Output the (x, y) coordinate of the center of the cell containing the given text.  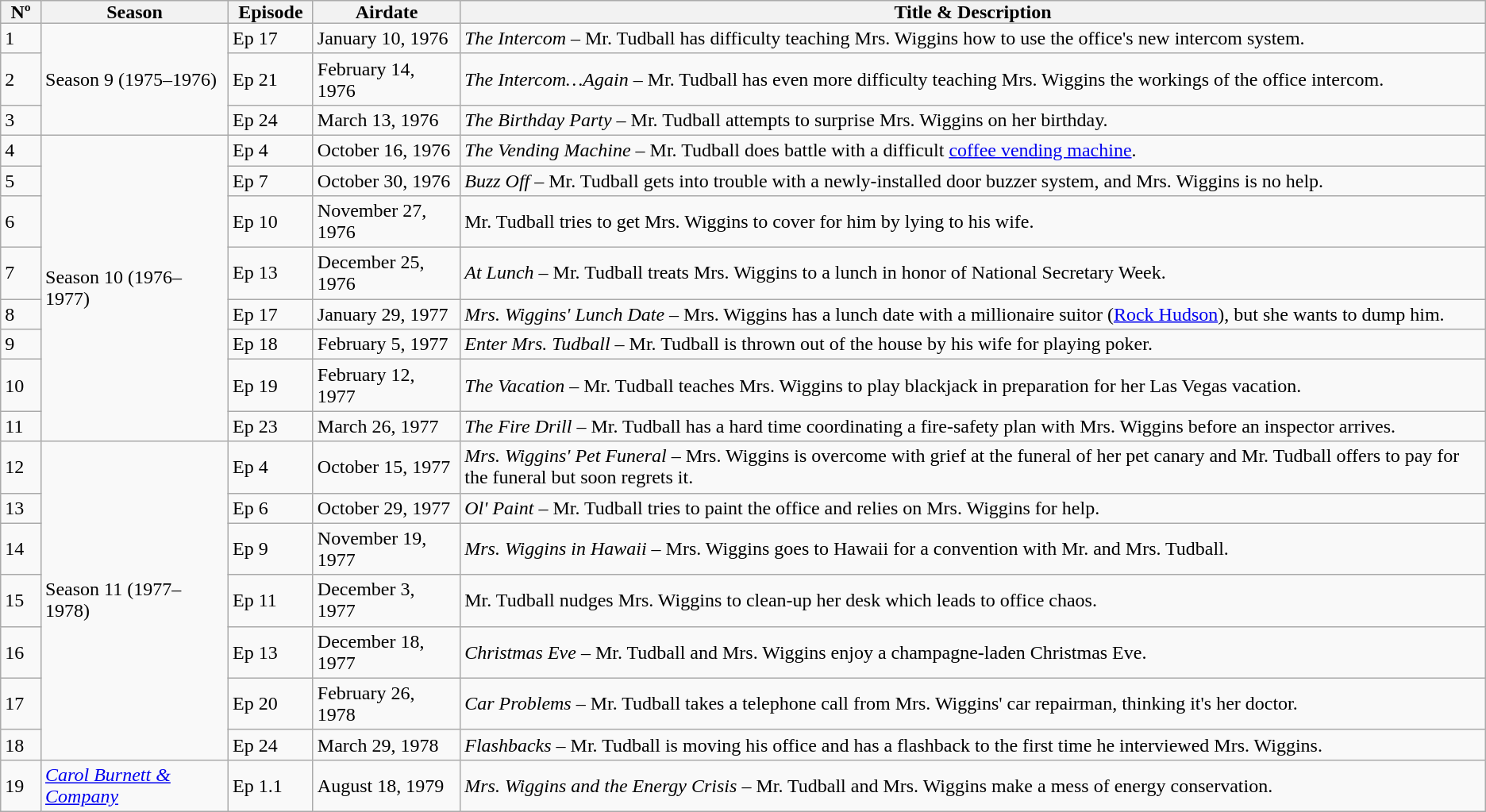
Flashbacks – Mr. Tudball is moving his office and has a flashback to the first time he interviewed Mrs. Wiggins. (973, 745)
4 (21, 150)
6 (21, 222)
Ol' Paint – Mr. Tudball tries to paint the office and relies on Mrs. Wiggins for help. (973, 508)
17 (21, 703)
Buzz Off – Mr. Tudball gets into trouble with a newly-installed door buzzer system, and Mrs. Wiggins is no help. (973, 180)
October 30, 1976 (386, 180)
March 13, 1976 (386, 120)
3 (21, 120)
Season 9 (1975–1976) (135, 79)
The Intercom – Mr. Tudball has difficulty teaching Mrs. Wiggins how to use the office's new intercom system. (973, 38)
October 29, 1977 (386, 508)
January 29, 1977 (386, 314)
Ep 9 (270, 549)
February 26, 1978 (386, 703)
1 (21, 38)
February 14, 1976 (386, 79)
The Vending Machine – Mr. Tudball does battle with a difficult coffee vending machine. (973, 150)
10 (21, 386)
Season 10 (1976–1977) (135, 288)
12 (21, 467)
Episode (270, 12)
19 (21, 786)
Ep 21 (270, 79)
16 (21, 652)
Nº (21, 12)
Ep 1.1 (270, 786)
The Intercom…Again – Mr. Tudball has even more difficulty teaching Mrs. Wiggins the workings of the office intercom. (973, 79)
Ep 7 (270, 180)
Season (135, 12)
7 (21, 273)
The Fire Drill – Mr. Tudball has a hard time coordinating a fire-safety plan with Mrs. Wiggins before an inspector arrives. (973, 426)
The Vacation – Mr. Tudball teaches Mrs. Wiggins to play blackjack in preparation for her Las Vegas vacation. (973, 386)
November 27, 1976 (386, 222)
At Lunch – Mr. Tudball treats Mrs. Wiggins to a lunch in honor of National Secretary Week. (973, 273)
Christmas Eve – Mr. Tudball and Mrs. Wiggins enjoy a champagne-laden Christmas Eve. (973, 652)
Car Problems – Mr. Tudball takes a telephone call from Mrs. Wiggins' car repairman, thinking it's her doctor. (973, 703)
Mr. Tudball nudges Mrs. Wiggins to clean-up her desk which leads to office chaos. (973, 600)
8 (21, 314)
14 (21, 549)
Ep 11 (270, 600)
Mrs. Wiggins' Lunch Date – Mrs. Wiggins has a lunch date with a millionaire suitor (Rock Hudson), but she wants to dump him. (973, 314)
March 29, 1978 (386, 745)
2 (21, 79)
January 10, 1976 (386, 38)
18 (21, 745)
October 15, 1977 (386, 467)
March 26, 1977 (386, 426)
Mrs. Wiggins and the Energy Crisis – Mr. Tudball and Mrs. Wiggins make a mess of energy conservation. (973, 786)
Ep 20 (270, 703)
Ep 23 (270, 426)
15 (21, 600)
Airdate (386, 12)
October 16, 1976 (386, 150)
Ep 6 (270, 508)
February 5, 1977 (386, 344)
December 3, 1977 (386, 600)
Carol Burnett & Company (135, 786)
Ep 10 (270, 222)
5 (21, 180)
Mr. Tudball tries to get Mrs. Wiggins to cover for him by lying to his wife. (973, 222)
Enter Mrs. Tudball – Mr. Tudball is thrown out of the house by his wife for playing poker. (973, 344)
9 (21, 344)
Mrs. Wiggins in Hawaii – Mrs. Wiggins goes to Hawaii for a convention with Mr. and Mrs. Tudball. (973, 549)
November 19, 1977 (386, 549)
11 (21, 426)
Season 11 (1977–1978) (135, 600)
December 18, 1977 (386, 652)
February 12, 1977 (386, 386)
13 (21, 508)
Ep 19 (270, 386)
December 25, 1976 (386, 273)
Title & Description (973, 12)
Ep 18 (270, 344)
The Birthday Party – Mr. Tudball attempts to surprise Mrs. Wiggins on her birthday. (973, 120)
August 18, 1979 (386, 786)
